Determine the (x, y) coordinate at the center of the cell enclosing the given text.  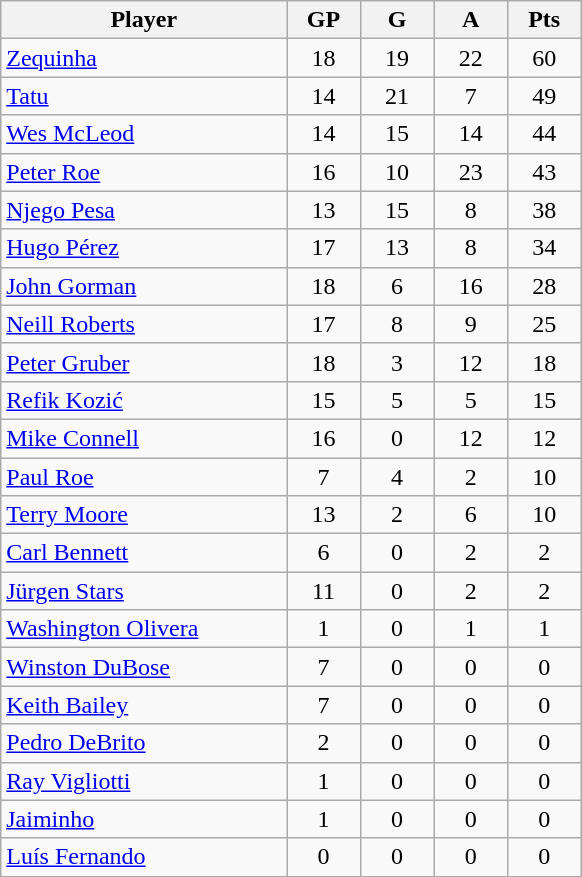
25 (544, 324)
Peter Roe (144, 172)
Jaiminho (144, 819)
Zequinha (144, 58)
Player (144, 20)
44 (544, 134)
Ray Vigliotti (144, 781)
John Gorman (144, 286)
Winston DuBose (144, 667)
23 (471, 172)
34 (544, 248)
38 (544, 210)
3 (397, 362)
Neill Roberts (144, 324)
28 (544, 286)
Njego Pesa (144, 210)
Pedro DeBrito (144, 743)
Washington Olivera (144, 629)
19 (397, 58)
21 (397, 96)
Luís Fernando (144, 857)
Refik Kozić (144, 400)
43 (544, 172)
60 (544, 58)
Pts (544, 20)
Carl Bennett (144, 553)
Tatu (144, 96)
Keith Bailey (144, 705)
A (471, 20)
GP (324, 20)
9 (471, 324)
Paul Roe (144, 477)
Mike Connell (144, 438)
Hugo Pérez (144, 248)
Wes McLeod (144, 134)
G (397, 20)
4 (397, 477)
Peter Gruber (144, 362)
22 (471, 58)
11 (324, 591)
Jürgen Stars (144, 591)
49 (544, 96)
Terry Moore (144, 515)
